Scan for the cell matching the given text and deliver its [X, Y] coordinate at center. 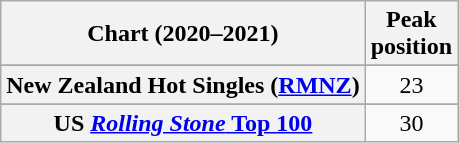
Peakposition [411, 34]
30 [411, 123]
New Zealand Hot Singles (RMNZ) [183, 85]
US Rolling Stone Top 100 [183, 123]
23 [411, 85]
Chart (2020–2021) [183, 34]
